Determine the (x, y) coordinate at the center of the cell enclosing the given text.  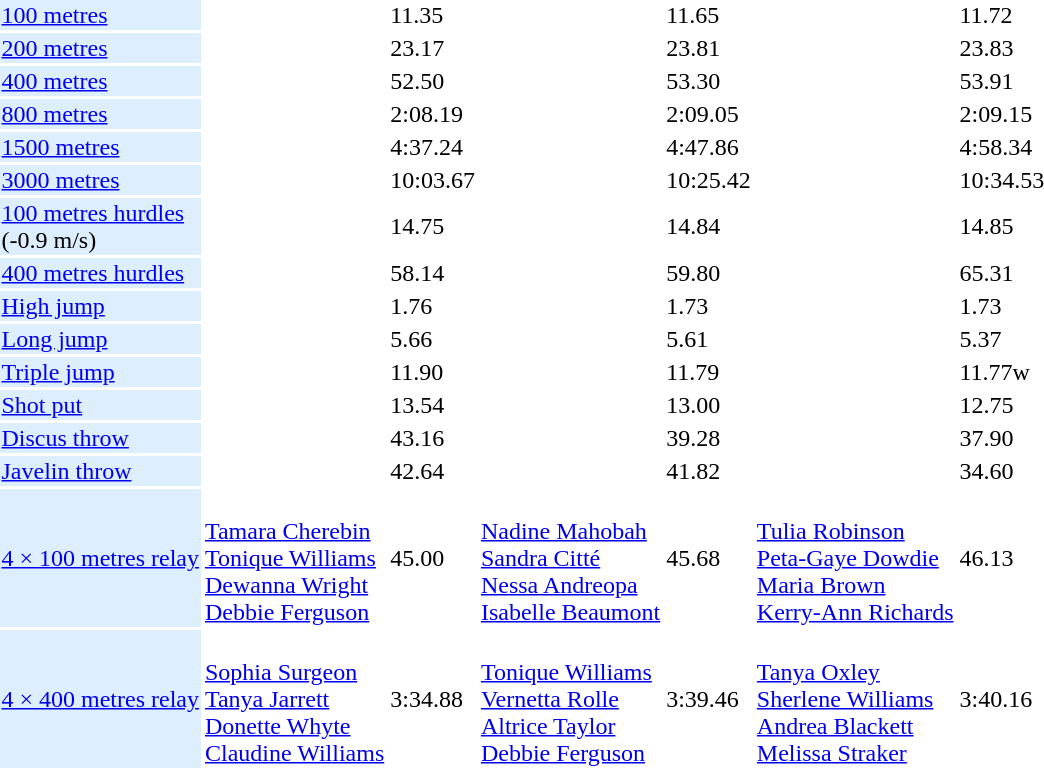
39.28 (709, 438)
1500 metres (100, 147)
41.82 (709, 471)
2:09.05 (709, 114)
Nadine Mahobah Sandra Citté Nessa Andreopa Isabelle Beaumont (570, 558)
5.66 (433, 339)
High jump (100, 306)
Shot put (100, 405)
58.14 (433, 273)
3:34.88 (433, 699)
45.68 (709, 558)
14.75 (433, 226)
14.84 (709, 226)
Tulia Robinson Peta-Gaye Dowdie Maria Brown Kerry-Ann Richards (855, 558)
Sophia Surgeon Tanya Jarrett Donette Whyte Claudine Williams (294, 699)
3000 metres (100, 180)
11.79 (709, 372)
Tonique Williams Vernetta Rolle Altrice Taylor Debbie Ferguson (570, 699)
4:47.86 (709, 147)
11.65 (709, 15)
42.64 (433, 471)
59.80 (709, 273)
1.76 (433, 306)
1.73 (709, 306)
23.17 (433, 48)
4 × 100 metres relay (100, 558)
52.50 (433, 81)
13.00 (709, 405)
53.30 (709, 81)
100 metres (100, 15)
Tamara Cherebin Tonique Williams Dewanna Wright Debbie Ferguson (294, 558)
800 metres (100, 114)
Long jump (100, 339)
400 metres (100, 81)
Triple jump (100, 372)
43.16 (433, 438)
10:03.67 (433, 180)
23.81 (709, 48)
100 metres hurdles (-0.9 m/s) (100, 226)
10:25.42 (709, 180)
13.54 (433, 405)
5.61 (709, 339)
3:39.46 (709, 699)
Discus throw (100, 438)
200 metres (100, 48)
Tanya Oxley Sherlene Williams Andrea Blackett Melissa Straker (855, 699)
11.90 (433, 372)
4:37.24 (433, 147)
11.35 (433, 15)
400 metres hurdles (100, 273)
Javelin throw (100, 471)
2:08.19 (433, 114)
4 × 400 metres relay (100, 699)
45.00 (433, 558)
